Identify which cell holds the provided text, then report its [x, y] central coordinate. 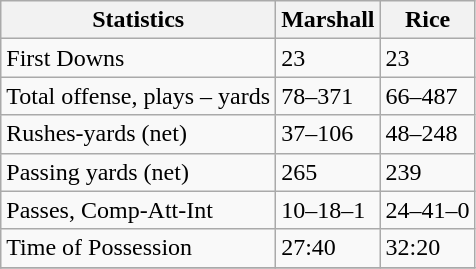
Marshall [328, 20]
48–248 [428, 134]
Rushes-yards (net) [138, 134]
Time of Possession [138, 248]
Passes, Comp-Att-Int [138, 210]
37–106 [328, 134]
First Downs [138, 58]
Statistics [138, 20]
32:20 [428, 248]
239 [428, 172]
Passing yards (net) [138, 172]
27:40 [328, 248]
Total offense, plays – yards [138, 96]
66–487 [428, 96]
78–371 [328, 96]
Rice [428, 20]
24–41–0 [428, 210]
10–18–1 [328, 210]
265 [328, 172]
